Determine the (x, y) coordinate at the center of the cell enclosing the given text.  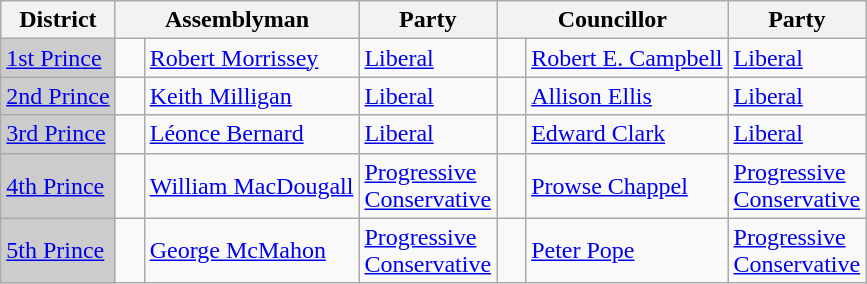
Edward Clark (627, 134)
District (58, 20)
2nd Prince (58, 96)
Councillor (612, 20)
Robert Morrissey (252, 58)
William MacDougall (252, 186)
Keith Milligan (252, 96)
Peter Pope (627, 250)
Allison Ellis (627, 96)
Prowse Chappel (627, 186)
George McMahon (252, 250)
Assemblyman (237, 20)
3rd Prince (58, 134)
5th Prince (58, 250)
Léonce Bernard (252, 134)
4th Prince (58, 186)
Robert E. Campbell (627, 58)
1st Prince (58, 58)
